Output the (x, y) coordinate of the center of the cell containing the given text.  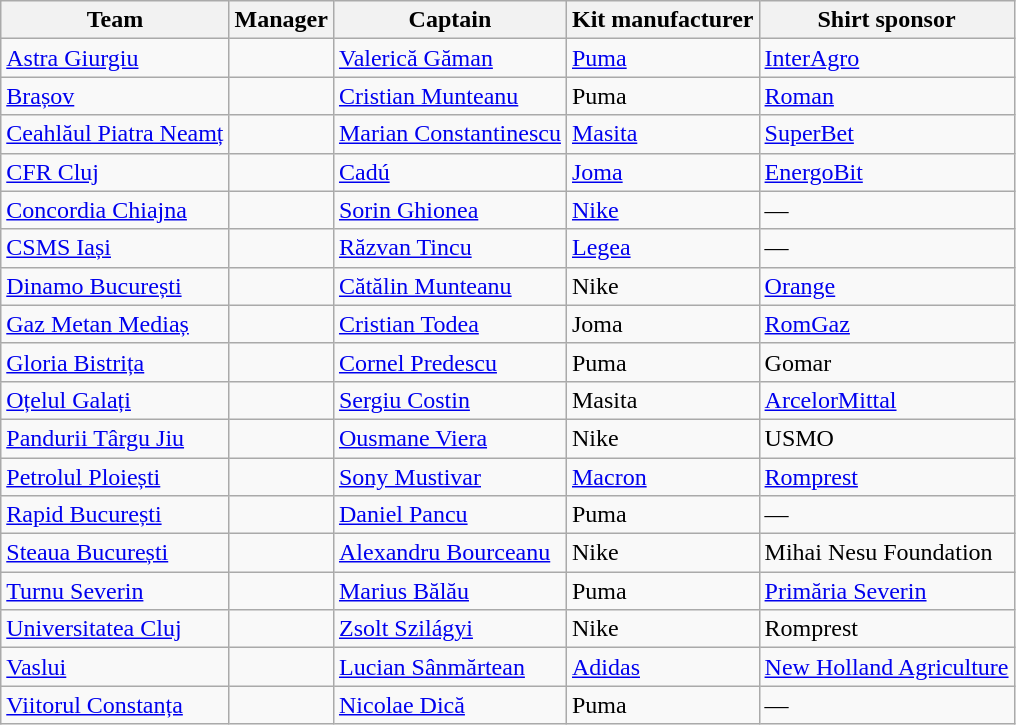
Cristian Munteanu (450, 96)
Răzvan Tincu (450, 248)
Rapid București (115, 515)
Pandurii Târgu Jiu (115, 438)
CFR Cluj (115, 172)
Sergiu Costin (450, 400)
Daniel Pancu (450, 515)
Valerică Găman (450, 58)
Orange (886, 286)
New Holland Agriculture (886, 667)
Alexandru Bourceanu (450, 553)
Team (115, 20)
Cătălin Munteanu (450, 286)
Mihai Nesu Foundation (886, 553)
Marius Bălău (450, 591)
Steaua București (115, 553)
Astra Giurgiu (115, 58)
Roman (886, 96)
Nicolae Dică (450, 705)
Primăria Severin (886, 591)
Viitorul Constanța (115, 705)
Adidas (662, 667)
Zsolt Szilágyi (450, 629)
EnergoBit (886, 172)
Legea (662, 248)
ArcelorMittal (886, 400)
Sorin Ghionea (450, 210)
Ousmane Viera (450, 438)
Marian Constantinescu (450, 134)
Concordia Chiajna (115, 210)
Cadú (450, 172)
RomGaz (886, 324)
CSMS Iași (115, 248)
Gloria Bistrița (115, 362)
Macron (662, 477)
Shirt sponsor (886, 20)
Turnu Severin (115, 591)
Gaz Metan Mediaș (115, 324)
Brașov (115, 96)
USMO (886, 438)
Gomar (886, 362)
SuperBet (886, 134)
Dinamo București (115, 286)
Captain (450, 20)
Oțelul Galați (115, 400)
Lucian Sânmărtean (450, 667)
Petrolul Ploiești (115, 477)
Vaslui (115, 667)
Manager (281, 20)
InterAgro (886, 58)
Cristian Todea (450, 324)
Ceahlăul Piatra Neamț (115, 134)
Universitatea Cluj (115, 629)
Cornel Predescu (450, 362)
Sony Mustivar (450, 477)
Kit manufacturer (662, 20)
